Identify which cell holds the provided text, then report its (x, y) central coordinate. 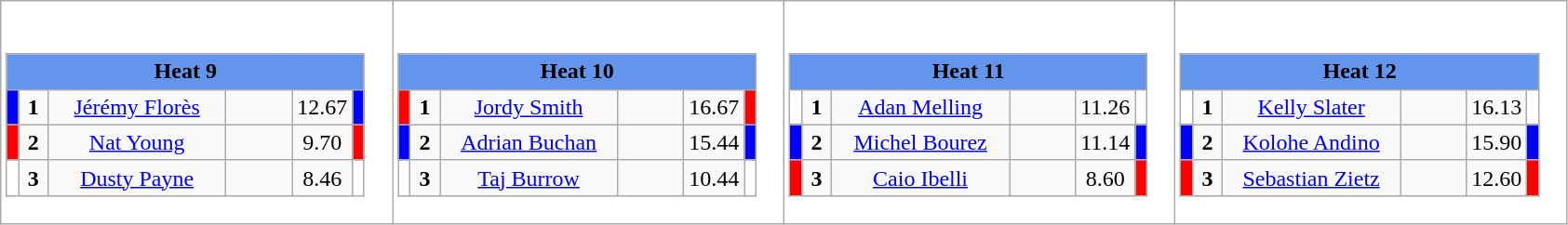
Heat 9 (185, 72)
Taj Burrow (529, 178)
Heat 12 1 Kelly Slater 16.13 2 Kolohe Andino 15.90 3 Sebastian Zietz 12.60 (1372, 112)
15.44 (715, 142)
Jordy Smith (529, 107)
Michel Bourez (921, 142)
Dusty Payne (138, 178)
Heat 12 (1360, 72)
12.60 (1496, 178)
10.44 (715, 178)
Adan Melling (921, 107)
Heat 10 1 Jordy Smith 16.67 2 Adrian Buchan 15.44 3 Taj Burrow 10.44 (588, 112)
15.90 (1496, 142)
Nat Young (138, 142)
8.60 (1106, 178)
9.70 (322, 142)
Kelly Slater (1312, 107)
16.67 (715, 107)
Heat 11 (968, 72)
16.13 (1496, 107)
11.14 (1106, 142)
Heat 11 1 Adan Melling 11.26 2 Michel Bourez 11.14 3 Caio Ibelli 8.60 (980, 112)
8.46 (322, 178)
12.67 (322, 107)
Sebastian Zietz (1312, 178)
11.26 (1106, 107)
Adrian Buchan (529, 142)
Jérémy Florès (138, 107)
Heat 10 (577, 72)
Heat 9 1 Jérémy Florès 12.67 2 Nat Young 9.70 3 Dusty Payne 8.46 (197, 112)
Kolohe Andino (1312, 142)
Caio Ibelli (921, 178)
